Find where the given text appears and provide that cell's center as (x, y) coordinate. 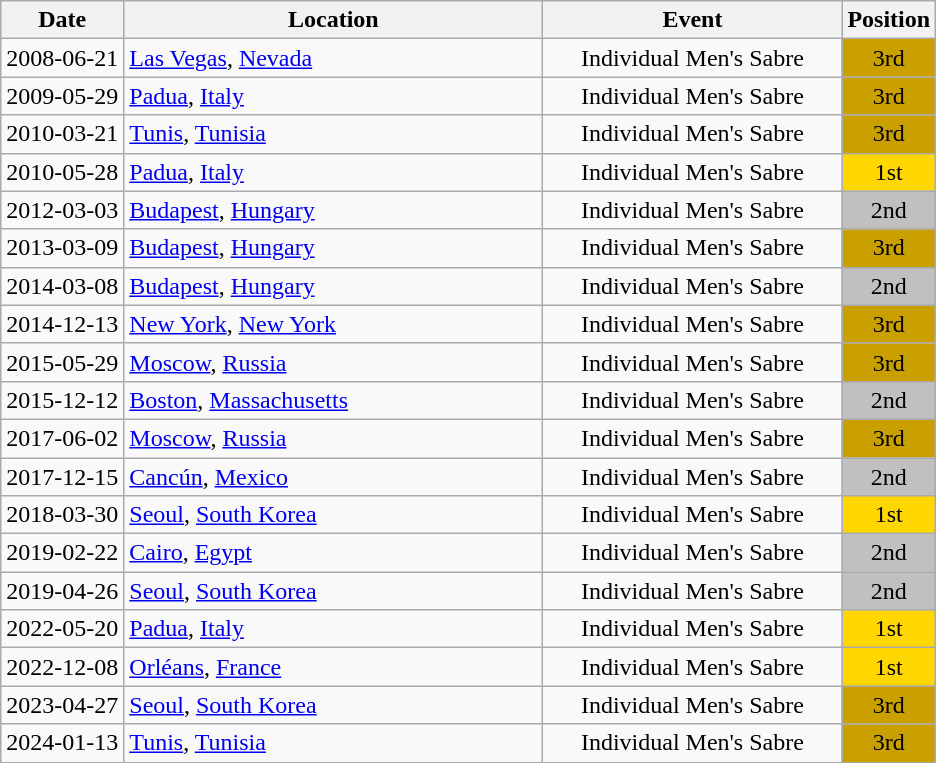
New York, New York (334, 324)
Las Vegas, Nevada (334, 58)
Position (889, 20)
Location (334, 20)
2022-12-08 (62, 667)
2010-03-21 (62, 134)
2024-01-13 (62, 743)
2017-06-02 (62, 438)
2014-12-13 (62, 324)
2019-04-26 (62, 591)
2023-04-27 (62, 705)
2012-03-03 (62, 210)
Boston, Massachusetts (334, 400)
Event (692, 20)
2017-12-15 (62, 477)
2015-12-12 (62, 400)
Date (62, 20)
Cairo, Egypt (334, 553)
2010-05-28 (62, 172)
2015-05-29 (62, 362)
2018-03-30 (62, 515)
Orléans, France (334, 667)
2013-03-09 (62, 248)
2019-02-22 (62, 553)
2022-05-20 (62, 629)
2014-03-08 (62, 286)
2009-05-29 (62, 96)
Cancún, Mexico (334, 477)
2008-06-21 (62, 58)
